From the cell containing the given text, extract its center point as [X, Y] coordinate. 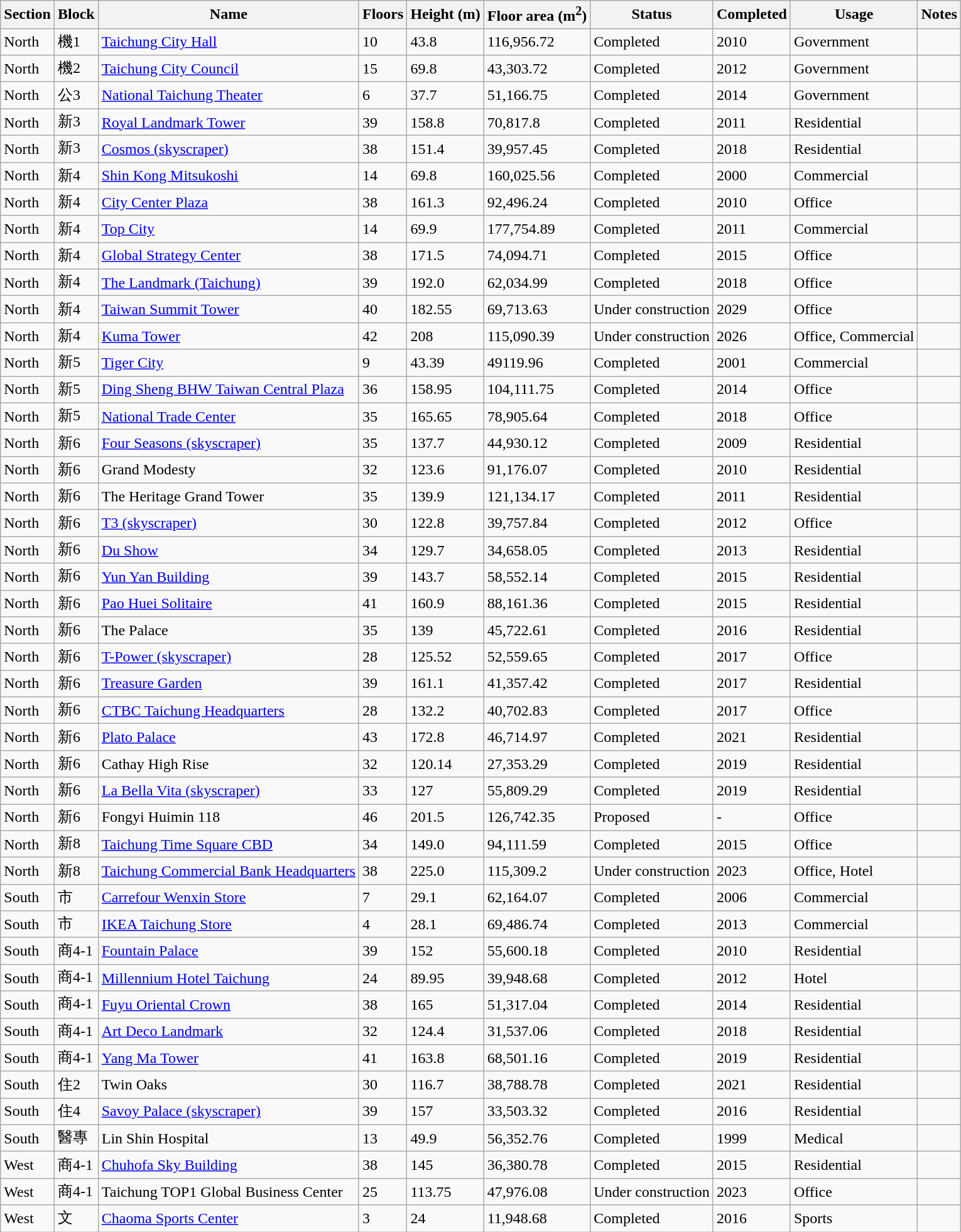
25 [383, 1191]
56,352.76 [536, 1138]
La Bella Vita (skyscraper) [229, 790]
Usage [854, 15]
163.8 [445, 1058]
CTBC Taichung Headquarters [229, 710]
104,111.75 [536, 390]
Lin Shin Hospital [229, 1138]
Du Show [229, 550]
Medical [854, 1138]
Hotel [854, 978]
115,090.39 [536, 335]
Pao Huei Solitaire [229, 603]
Ding Sheng BHW Taiwan Central Plaza [229, 390]
National Taichung Theater [229, 95]
Top City [229, 229]
Taichung City Council [229, 69]
Shin Kong Mitsukoshi [229, 176]
39,757.84 [536, 523]
69,713.63 [536, 309]
文 [76, 1219]
43.8 [445, 41]
住4 [76, 1112]
121,134.17 [536, 496]
Global Strategy Center [229, 256]
94,111.59 [536, 844]
Art Deco Landmark [229, 1032]
Fuyu Oriental Crown [229, 1005]
Royal Landmark Tower [229, 122]
42 [383, 335]
43 [383, 738]
208 [445, 335]
37.7 [445, 95]
41,357.42 [536, 684]
55,809.29 [536, 790]
27,353.29 [536, 764]
29.1 [445, 897]
152 [445, 951]
Yun Yan Building [229, 577]
34,658.05 [536, 550]
Cosmos (skyscraper) [229, 150]
33 [383, 790]
192.0 [445, 283]
2026 [751, 335]
201.5 [445, 818]
160.9 [445, 603]
1999 [751, 1138]
91,176.07 [536, 470]
33,503.32 [536, 1112]
The Palace [229, 631]
172.8 [445, 738]
Cathay High Rise [229, 764]
2001 [751, 363]
Height (m) [445, 15]
69.9 [445, 229]
143.7 [445, 577]
Section [28, 15]
機2 [76, 69]
161.3 [445, 202]
- [751, 818]
4 [383, 925]
39,957.45 [536, 150]
31,537.06 [536, 1032]
113.75 [445, 1191]
78,905.64 [536, 416]
116,956.72 [536, 41]
The Landmark (Taichung) [229, 283]
182.55 [445, 309]
City Center Plaza [229, 202]
127 [445, 790]
Notes [939, 15]
225.0 [445, 871]
92,496.24 [536, 202]
51,317.04 [536, 1005]
醫專 [76, 1138]
2029 [751, 309]
T-Power (skyscraper) [229, 657]
13 [383, 1138]
122.8 [445, 523]
36,380.78 [536, 1165]
Carrefour Wenxin Store [229, 897]
43,303.72 [536, 69]
Taichung Commercial Bank Headquarters [229, 871]
Block [76, 15]
69,486.74 [536, 925]
Taichung Time Square CBD [229, 844]
Office, Commercial [854, 335]
47,976.08 [536, 1191]
145 [445, 1165]
15 [383, 69]
Floor area (m2) [536, 15]
124.4 [445, 1032]
38,788.78 [536, 1084]
6 [383, 95]
171.5 [445, 256]
Savoy Palace (skyscraper) [229, 1112]
公3 [76, 95]
139 [445, 631]
120.14 [445, 764]
Plato Palace [229, 738]
132.2 [445, 710]
46 [383, 818]
165 [445, 1005]
43.39 [445, 363]
Kuma Tower [229, 335]
158.95 [445, 390]
T3 (skyscraper) [229, 523]
11,948.68 [536, 1219]
158.8 [445, 122]
49.9 [445, 1138]
9 [383, 363]
52,559.65 [536, 657]
Taiwan Summit Tower [229, 309]
Chaoma Sports Center [229, 1219]
89.95 [445, 978]
40,702.83 [536, 710]
51,166.75 [536, 95]
The Heritage Grand Tower [229, 496]
123.6 [445, 470]
Taichung TOP1 Global Business Center [229, 1191]
Status [652, 15]
177,754.89 [536, 229]
74,094.71 [536, 256]
7 [383, 897]
44,930.12 [536, 444]
161.1 [445, 684]
160,025.56 [536, 176]
165.65 [445, 416]
116.7 [445, 1084]
28.1 [445, 925]
115,309.2 [536, 871]
137.7 [445, 444]
39,948.68 [536, 978]
2006 [751, 897]
2009 [751, 444]
Fountain Palace [229, 951]
157 [445, 1112]
62,034.99 [536, 283]
58,552.14 [536, 577]
3 [383, 1219]
10 [383, 41]
62,164.07 [536, 897]
129.7 [445, 550]
Office, Hotel [854, 871]
機1 [76, 41]
46,714.97 [536, 738]
Fongyi Huimin 118 [229, 818]
139.9 [445, 496]
Floors [383, 15]
68,501.16 [536, 1058]
2000 [751, 176]
36 [383, 390]
70,817.8 [536, 122]
151.4 [445, 150]
National Trade Center [229, 416]
Name [229, 15]
Treasure Garden [229, 684]
45,722.61 [536, 631]
住2 [76, 1084]
IKEA Taichung Store [229, 925]
Millennium Hotel Taichung [229, 978]
Taichung City Hall [229, 41]
125.52 [445, 657]
40 [383, 309]
Four Seasons (skyscraper) [229, 444]
Chuhofa Sky Building [229, 1165]
55,600.18 [536, 951]
Sports [854, 1219]
126,742.35 [536, 818]
149.0 [445, 844]
Yang Ma Tower [229, 1058]
49119.96 [536, 363]
Grand Modesty [229, 470]
Proposed [652, 818]
Tiger City [229, 363]
Twin Oaks [229, 1084]
88,161.36 [536, 603]
